Return (x, y) of the center of cell containing provided text 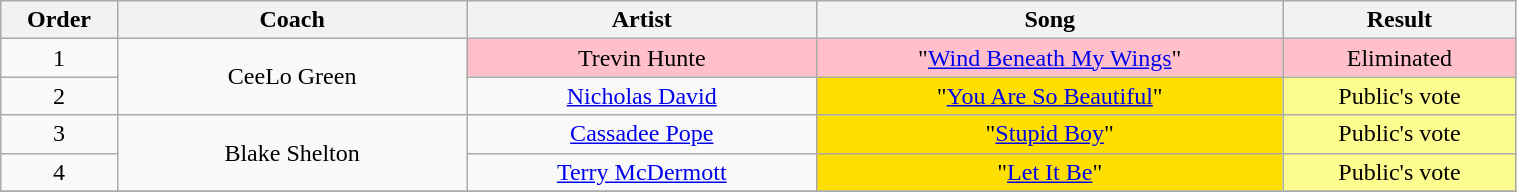
"Wind Beneath My Wings" (1050, 58)
"You Are So Beautiful" (1050, 96)
3 (60, 134)
Terry McDermott (642, 172)
Result (1400, 20)
Eliminated (1400, 58)
Nicholas David (642, 96)
"Stupid Boy" (1050, 134)
CeeLo Green (292, 77)
"Let It Be" (1050, 172)
2 (60, 96)
Cassadee Pope (642, 134)
Order (60, 20)
Coach (292, 20)
4 (60, 172)
Blake Shelton (292, 153)
Song (1050, 20)
1 (60, 58)
Artist (642, 20)
Trevin Hunte (642, 58)
